Pinpoint the cell where the given text exists, returning its (X, Y) midpoint coordinate. 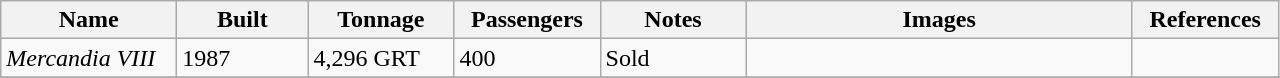
References (1205, 20)
1987 (242, 58)
Sold (673, 58)
400 (527, 58)
Images (939, 20)
Name (89, 20)
4,296 GRT (381, 58)
Passengers (527, 20)
Tonnage (381, 20)
Notes (673, 20)
Mercandia VIII (89, 58)
Built (242, 20)
